Return [x, y] of the center of cell containing provided text 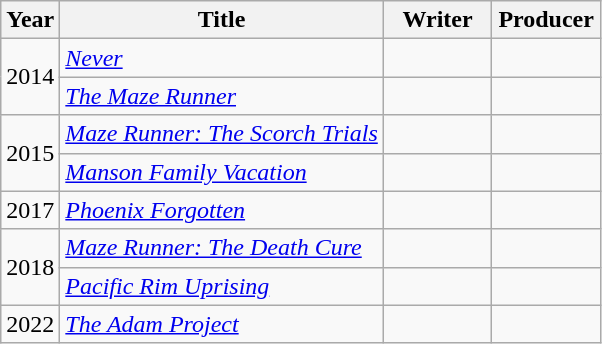
The Adam Project [222, 324]
Maze Runner: The Death Cure [222, 248]
2015 [30, 153]
2014 [30, 77]
2018 [30, 267]
Manson Family Vacation [222, 172]
Phoenix Forgotten [222, 210]
Title [222, 20]
Maze Runner: The Scorch Trials [222, 134]
The Maze Runner [222, 96]
2017 [30, 210]
Pacific Rim Uprising [222, 286]
Producer [546, 20]
Never [222, 58]
Writer [438, 20]
Year [30, 20]
2022 [30, 324]
